Detect which cell encompasses the target text, then output its (x, y) center coordinate. 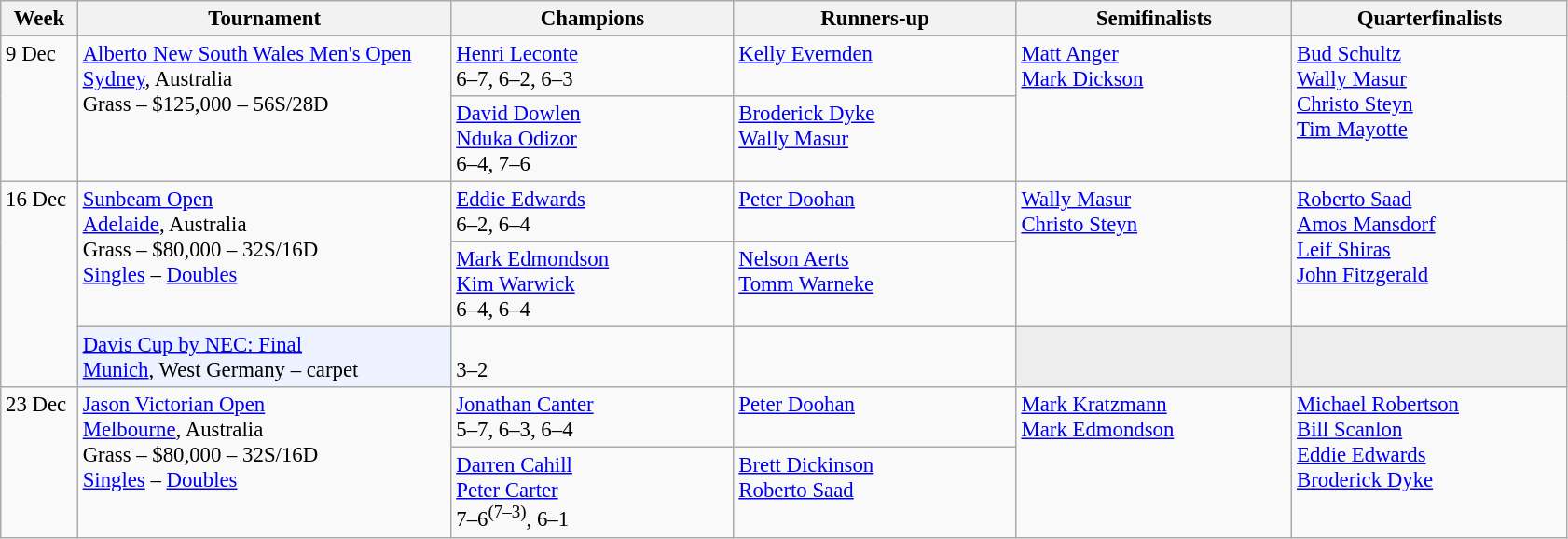
23 Dec (39, 463)
Bud Schultz Wally Masur Christo Steyn Tim Mayotte (1430, 109)
Brett Dickinson Roberto Saad (874, 492)
Darren Cahill Peter Carter7–6(7–3), 6–1 (593, 492)
Jason Victorian Open Melbourne, AustraliaGrass – $80,000 – 32S/16DSingles – Doubles (265, 463)
Runners-up (874, 19)
Kelly Evernden (874, 67)
Mark Edmondson Kim Warwick6–4, 6–4 (593, 284)
Henri Leconte 6–7, 6–2, 6–3 (593, 67)
Tournament (265, 19)
Broderick Dyke Wally Masur (874, 139)
Sunbeam Open Adelaide, AustraliaGrass – $80,000 – 32S/16DSingles – Doubles (265, 255)
Matt Anger Mark Dickson (1154, 109)
Roberto Saad Amos Mansdorf Leif Shiras John Fitzgerald (1430, 255)
Jonathan Canter5–7, 6–3, 6–4 (593, 418)
Semifinalists (1154, 19)
Nelson Aerts Tomm Warneke (874, 284)
Eddie Edwards6–2, 6–4 (593, 213)
16 Dec (39, 285)
9 Dec (39, 109)
Quarterfinalists (1430, 19)
Week (39, 19)
Michael Robertson Bill Scanlon Eddie Edwards Broderick Dyke (1430, 463)
Davis Cup by NEC: Final Munich, West Germany – carpet (265, 358)
Champions (593, 19)
3–2 (593, 358)
Mark Kratzmann Mark Edmondson (1154, 463)
Wally Masur Christo Steyn (1154, 255)
David Dowlen Nduka Odizor 6–4, 7–6 (593, 139)
Alberto New South Wales Men's Open Sydney, AustraliaGrass – $125,000 – 56S/28D (265, 109)
